Output the (X, Y) coordinate of the center of the cell containing the given text.  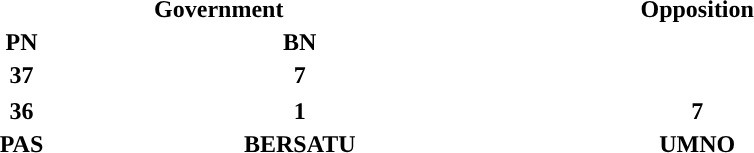
BN (300, 42)
1 (300, 111)
7 (300, 75)
